Identify which cell holds the provided text, then report its [x, y] central coordinate. 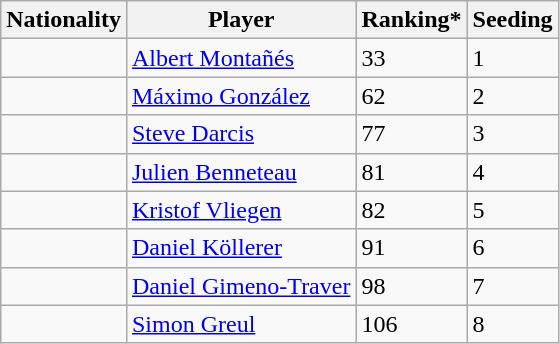
91 [412, 248]
4 [512, 172]
Ranking* [412, 20]
33 [412, 58]
Nationality [64, 20]
3 [512, 134]
Kristof Vliegen [240, 210]
Julien Benneteau [240, 172]
77 [412, 134]
5 [512, 210]
106 [412, 324]
Daniel Köllerer [240, 248]
Daniel Gimeno-Traver [240, 286]
6 [512, 248]
62 [412, 96]
8 [512, 324]
Simon Greul [240, 324]
Player [240, 20]
82 [412, 210]
Steve Darcis [240, 134]
81 [412, 172]
1 [512, 58]
Seeding [512, 20]
98 [412, 286]
Albert Montañés [240, 58]
7 [512, 286]
2 [512, 96]
Máximo González [240, 96]
